Scan for the cell matching the given text and deliver its (X, Y) coordinate at center. 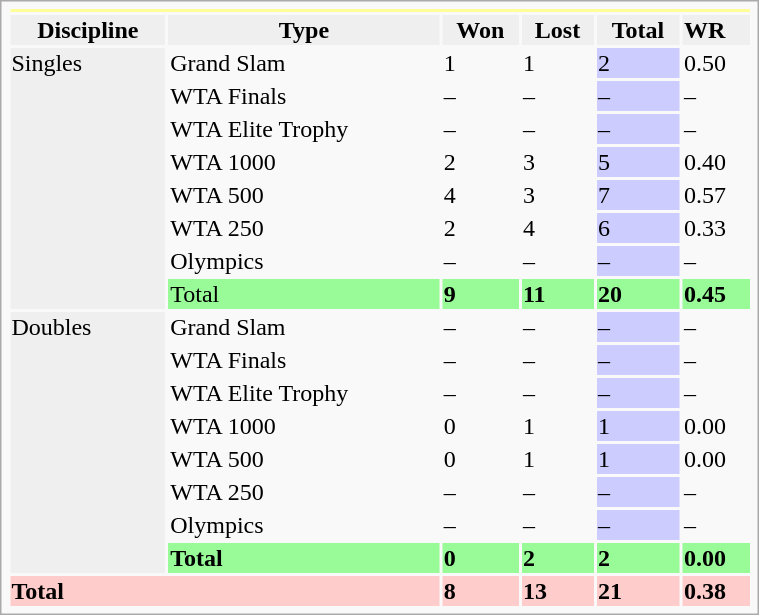
0.45 (716, 294)
7 (638, 195)
Doubles (88, 442)
Type (304, 30)
Singles (88, 178)
Won (480, 30)
0.38 (716, 591)
21 (638, 591)
20 (638, 294)
0.33 (716, 228)
Lost (557, 30)
0.50 (716, 63)
8 (480, 591)
Discipline (88, 30)
0.40 (716, 162)
5 (638, 162)
13 (557, 591)
WR (716, 30)
9 (480, 294)
0.57 (716, 195)
6 (638, 228)
11 (557, 294)
